Scan for the cell matching the given text and deliver its [X, Y] coordinate at center. 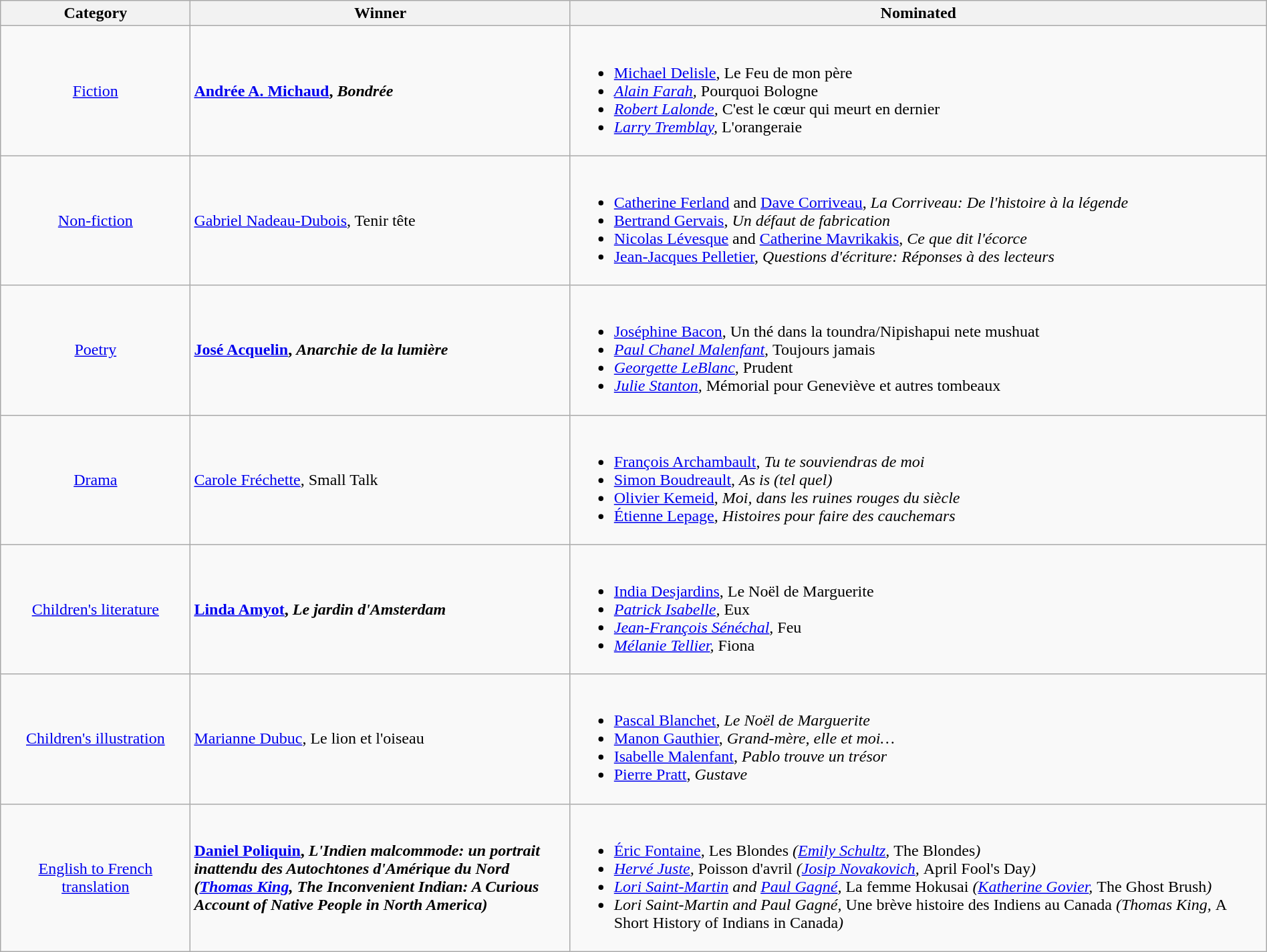
English to French translation [96, 878]
Poetry [96, 350]
Children's literature [96, 609]
Winner [380, 13]
Children's illustration [96, 739]
Carole Fréchette, Small Talk [380, 480]
Category [96, 13]
Marianne Dubuc, Le lion et l'oiseau [380, 739]
Linda Amyot, Le jardin d'Amsterdam [380, 609]
Drama [96, 480]
Michael Delisle, Le Feu de mon pèreAlain Farah, Pourquoi BologneRobert Lalonde, C'est le cœur qui meurt en dernierLarry Tremblay, L'orangeraie [918, 91]
India Desjardins, Le Noël de MargueritePatrick Isabelle, EuxJean-François Sénéchal, FeuMélanie Tellier, Fiona [918, 609]
Non-fiction [96, 220]
Pascal Blanchet, Le Noël de MargueriteManon Gauthier, Grand-mère, elle et moi…Isabelle Malenfant, Pablo trouve un trésorPierre Pratt, Gustave [918, 739]
Gabriel Nadeau-Dubois, Tenir tête [380, 220]
Andrée A. Michaud, Bondrée [380, 91]
Nominated [918, 13]
José Acquelin, Anarchie de la lumière [380, 350]
Fiction [96, 91]
